Identify which cell holds the provided text, then report its (X, Y) central coordinate. 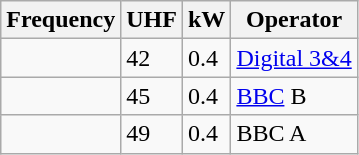
45 (152, 96)
Operator (294, 20)
BBC B (294, 96)
42 (152, 58)
Digital 3&4 (294, 58)
kW (206, 20)
BBC A (294, 134)
Frequency (61, 20)
49 (152, 134)
UHF (152, 20)
